For the text-containing cell, return its midpoint in (x, y) coordinate format. 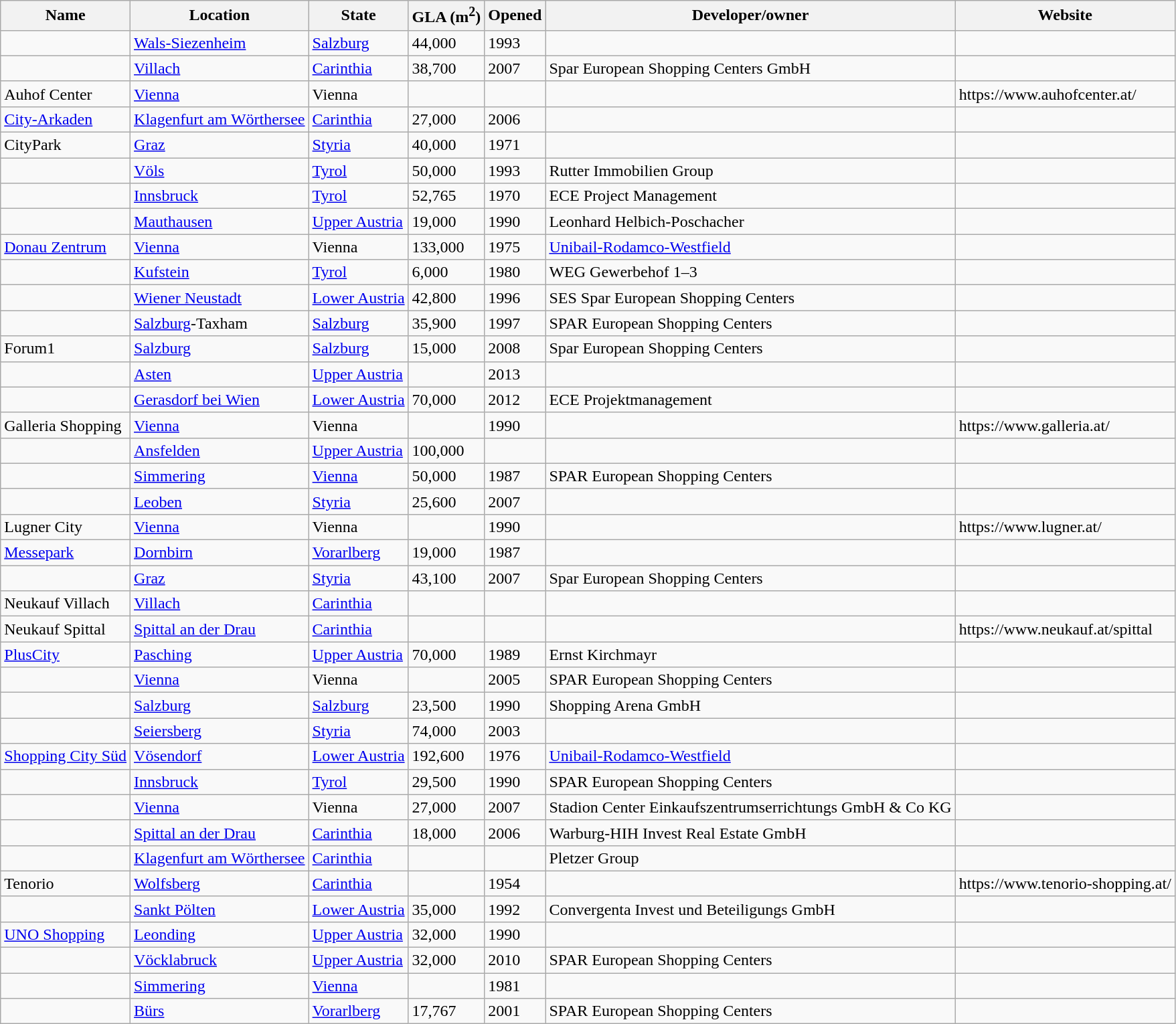
ECE Project Management (750, 196)
52,765 (446, 196)
Mauthausen (220, 222)
18,000 (446, 833)
42,800 (446, 298)
2012 (515, 400)
35,900 (446, 323)
100,000 (446, 450)
Galleria Shopping (66, 425)
City-Arkaden (66, 119)
Forum1 (66, 349)
15,000 (446, 349)
1992 (515, 909)
ECE Projektmanagement (750, 400)
Developer/owner (750, 16)
Rutter Immobilien Group (750, 171)
Vöcklabruck (220, 960)
CityPark (66, 145)
23,500 (446, 705)
44,000 (446, 43)
https://www.neukauf.at/spittal (1065, 629)
2005 (515, 680)
Convergenta Invest und Beteiligungs GmbH (750, 909)
43,100 (446, 578)
Wiener Neustadt (220, 298)
38,700 (446, 68)
1981 (515, 986)
GLA (m2) (446, 16)
Opened (515, 16)
2013 (515, 374)
Leoben (220, 501)
1975 (515, 247)
Name (66, 16)
Pletzer Group (750, 858)
Ansfelden (220, 450)
Stadion Center Einkaufszentrumserrichtungs GmbH & Co KG (750, 807)
SES Spar European Shopping Centers (750, 298)
6,000 (446, 272)
1980 (515, 272)
17,767 (446, 1011)
Salzburg-Taxham (220, 323)
Gerasdorf bei Wien (220, 400)
29,500 (446, 782)
Neukauf Villach (66, 604)
Tenorio (66, 883)
1954 (515, 883)
Bürs (220, 1011)
Leonhard Helbich-Poschacher (750, 222)
1971 (515, 145)
https://www.tenorio-shopping.at/ (1065, 883)
2001 (515, 1011)
Pasching (220, 655)
40,000 (446, 145)
Seiersberg (220, 731)
State (359, 16)
Neukauf Spittal (66, 629)
25,600 (446, 501)
192,600 (446, 756)
Shopping City Süd (66, 756)
1976 (515, 756)
Location (220, 16)
https://www.lugner.at/ (1065, 527)
Asten (220, 374)
2008 (515, 349)
Shopping Arena GmbH (750, 705)
WEG Gewerbehof 1–3 (750, 272)
35,000 (446, 909)
1996 (515, 298)
Website (1065, 16)
1989 (515, 655)
https://www.galleria.at/ (1065, 425)
2010 (515, 960)
Lugner City (66, 527)
UNO Shopping (66, 934)
Kufstein (220, 272)
Auhof Center (66, 94)
Vösendorf (220, 756)
Völs (220, 171)
2003 (515, 731)
Warburg-HIH Invest Real Estate GmbH (750, 833)
1997 (515, 323)
Messepark (66, 553)
Ernst Kirchmayr (750, 655)
Sankt Pölten (220, 909)
Wolfsberg (220, 883)
133,000 (446, 247)
Leonding (220, 934)
https://www.auhofcenter.at/ (1065, 94)
Spar European Shopping Centers GmbH (750, 68)
Wals-Siezenheim (220, 43)
1970 (515, 196)
74,000 (446, 731)
Dornbirn (220, 553)
Donau Zentrum (66, 247)
PlusCity (66, 655)
